Extract the (x, y) coordinate from the center of the cell holding the provided text.  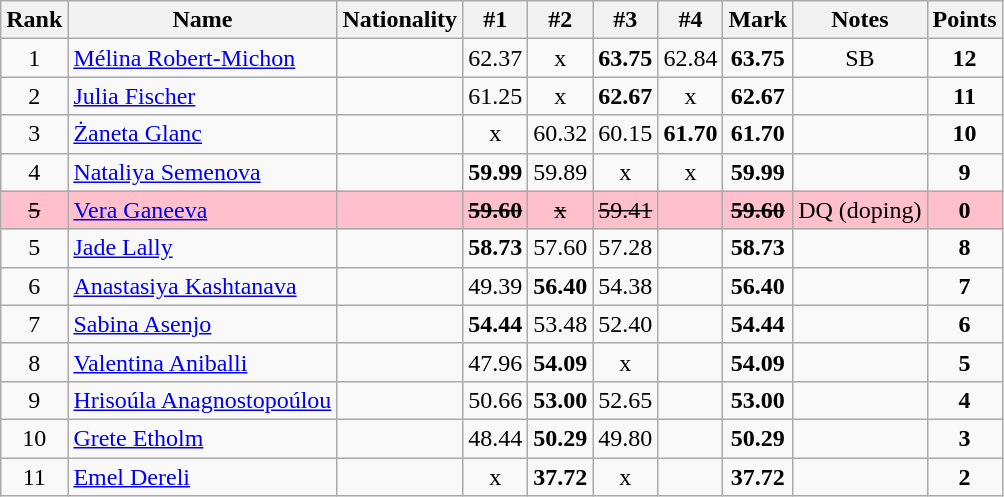
48.44 (496, 438)
49.80 (626, 438)
Sabina Asenjo (202, 324)
Nationality (400, 20)
DQ (doping) (860, 210)
52.40 (626, 324)
Name (202, 20)
62.84 (690, 58)
#1 (496, 20)
Points (964, 20)
54.38 (626, 286)
Mark (758, 20)
59.89 (560, 172)
47.96 (496, 362)
#2 (560, 20)
Vera Ganeeva (202, 210)
59.41 (626, 210)
60.32 (560, 134)
Valentina Aniballi (202, 362)
Nataliya Semenova (202, 172)
Żaneta Glanc (202, 134)
#4 (690, 20)
Anastasiya Kashtanava (202, 286)
61.25 (496, 96)
Jade Lally (202, 248)
57.28 (626, 248)
Hrisoúla Anagnostopoúlou (202, 400)
50.66 (496, 400)
52.65 (626, 400)
Grete Etholm (202, 438)
12 (964, 58)
Emel Dereli (202, 477)
0 (964, 210)
SB (860, 58)
Notes (860, 20)
Mélina Robert-Michon (202, 58)
Julia Fischer (202, 96)
60.15 (626, 134)
#3 (626, 20)
49.39 (496, 286)
57.60 (560, 248)
62.37 (496, 58)
53.48 (560, 324)
1 (34, 58)
Rank (34, 20)
